Capture the cell that displays the provided text and extract its (x, y) central coordinate. 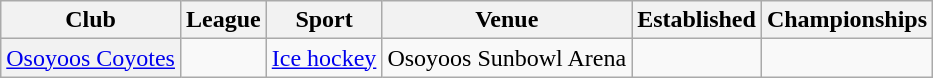
League (223, 20)
Club (91, 20)
Championships (846, 20)
Established (697, 20)
Osoyoos Sunbowl Arena (507, 58)
Osoyoos Coyotes (91, 58)
Ice hockey (324, 58)
Venue (507, 20)
Sport (324, 20)
